Pinpoint the cell where the given text exists, returning its (x, y) midpoint coordinate. 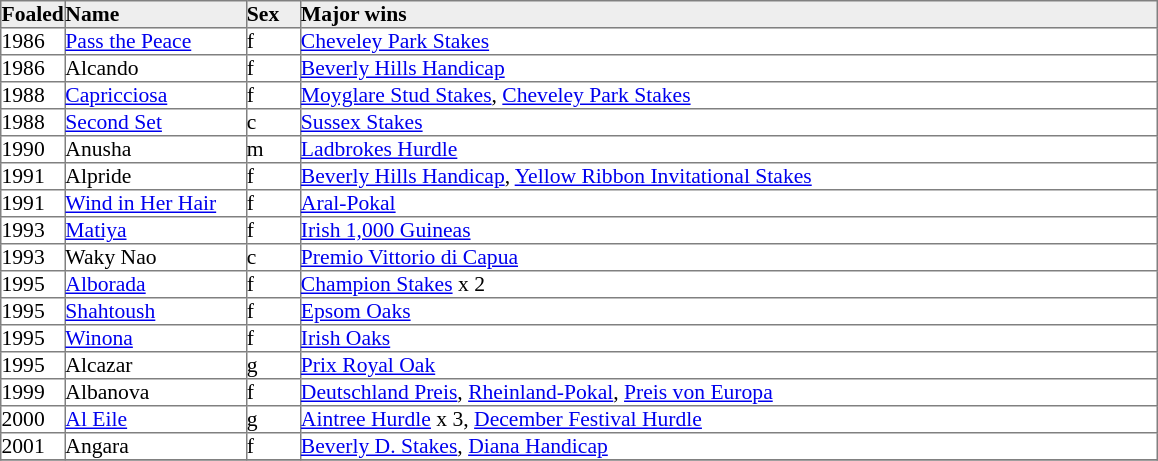
Alpride (156, 176)
2001 (33, 446)
Al Eile (156, 420)
Moyglare Stud Stakes, Cheveley Park Stakes (728, 96)
Albanova (156, 392)
2000 (33, 420)
Second Set (156, 122)
Wind in Her Hair (156, 204)
Name (156, 14)
Angara (156, 446)
1990 (33, 150)
Alcando (156, 68)
Capricciosa (156, 96)
Premio Vittorio di Capua (728, 258)
Epsom Oaks (728, 312)
Alborada (156, 284)
Anusha (156, 150)
Shahtoush (156, 312)
Beverly Hills Handicap, Yellow Ribbon Invitational Stakes (728, 176)
Deutschland Preis, Rheinland-Pokal, Preis von Europa (728, 392)
Champion Stakes x 2 (728, 284)
Irish 1,000 Guineas (728, 230)
Prix Royal Oak (728, 366)
1999 (33, 392)
Beverly Hills Handicap (728, 68)
Alcazar (156, 366)
Waky Nao (156, 258)
Major wins (728, 14)
Winona (156, 338)
Aral-Pokal (728, 204)
Cheveley Park Stakes (728, 42)
Aintree Hurdle x 3, December Festival Hurdle (728, 420)
Sex (273, 14)
Beverly D. Stakes, Diana Handicap (728, 446)
m (273, 150)
Foaled (33, 14)
Sussex Stakes (728, 122)
Irish Oaks (728, 338)
Matiya (156, 230)
Pass the Peace (156, 42)
Ladbrokes Hurdle (728, 150)
